Detect which cell encompasses the target text, then output its (X, Y) center coordinate. 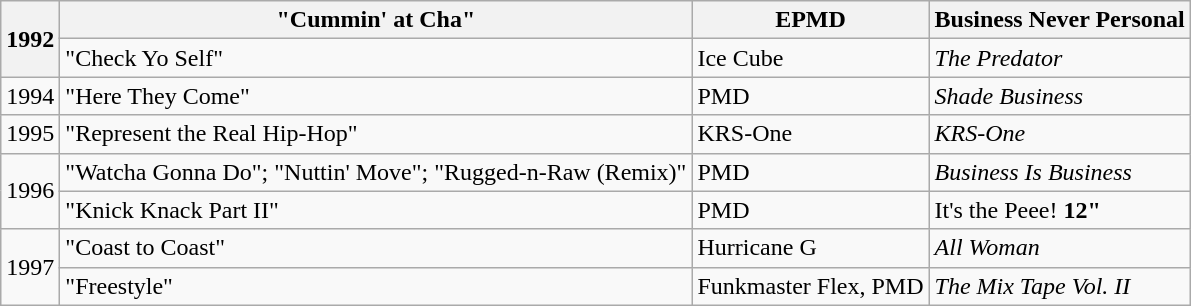
EPMD (810, 20)
1995 (30, 134)
It's the Peee! 12" (1060, 210)
Funkmaster Flex, PMD (810, 286)
Shade Business (1060, 96)
The Mix Tape Vol. II (1060, 286)
"Here They Come" (376, 96)
The Predator (1060, 58)
"Represent the Real Hip-Hop" (376, 134)
All Woman (1060, 248)
"Check Yo Self" (376, 58)
"Cummin' at Cha" (376, 20)
"Watcha Gonna Do"; "Nuttin' Move"; "Rugged-n-Raw (Remix)" (376, 172)
1997 (30, 267)
"Freestyle" (376, 286)
Business Never Personal (1060, 20)
"Knick Knack Part II" (376, 210)
Business Is Business (1060, 172)
1992 (30, 39)
1994 (30, 96)
"Coast to Coast" (376, 248)
1996 (30, 191)
Hurricane G (810, 248)
Ice Cube (810, 58)
